Provide the [x, y] coordinate of the cell's center where the given text is located.  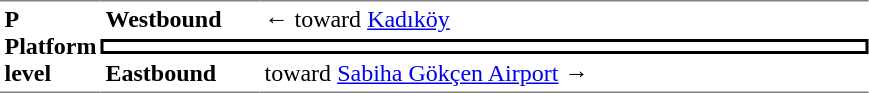
Westbound [180, 20]
← toward Kadıköy [564, 20]
Eastbound [180, 74]
PPlatform level [50, 46]
toward Sabiha Gökçen Airport → [564, 74]
